Provide the [X, Y] coordinate of the cell's center where the given text is located.  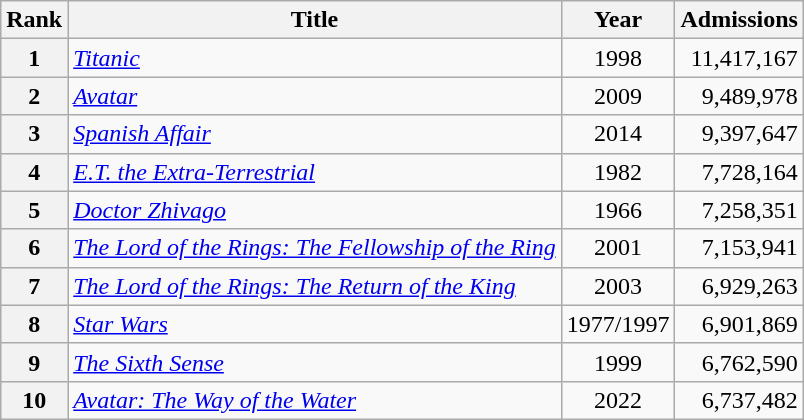
Avatar [315, 96]
The Sixth Sense [315, 362]
Rank [34, 20]
6,762,590 [739, 362]
9,489,978 [739, 96]
1 [34, 58]
3 [34, 134]
7,728,164 [739, 172]
6,901,869 [739, 324]
1977/1997 [618, 324]
1966 [618, 210]
Star Wars [315, 324]
4 [34, 172]
Admissions [739, 20]
Avatar: The Way of the Water [315, 400]
E.T. the Extra-Terrestrial [315, 172]
2022 [618, 400]
11,417,167 [739, 58]
6 [34, 248]
8 [34, 324]
7,153,941 [739, 248]
9 [34, 362]
6,929,263 [739, 286]
7 [34, 286]
7,258,351 [739, 210]
9,397,647 [739, 134]
Title [315, 20]
6,737,482 [739, 400]
2009 [618, 96]
Year [618, 20]
Titanic [315, 58]
2003 [618, 286]
2014 [618, 134]
2 [34, 96]
10 [34, 400]
2001 [618, 248]
1999 [618, 362]
Spanish Affair [315, 134]
1998 [618, 58]
Doctor Zhivago [315, 210]
1982 [618, 172]
The Lord of the Rings: The Fellowship of the Ring [315, 248]
5 [34, 210]
The Lord of the Rings: The Return of the King [315, 286]
